For the text-containing cell, return its midpoint in [X, Y] coordinate format. 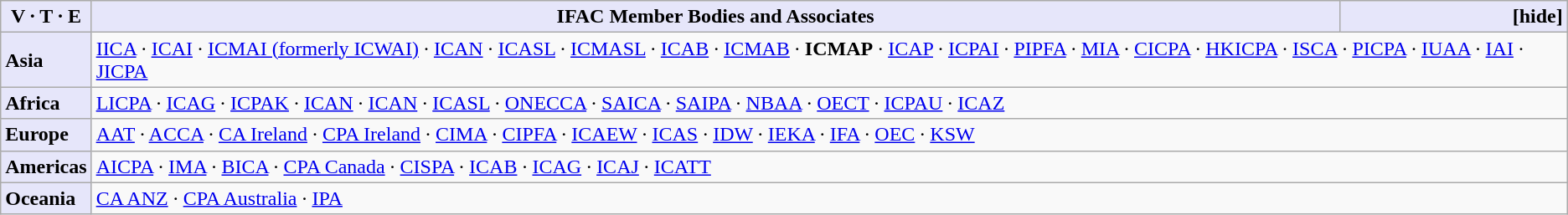
[hide] [1453, 17]
AAT · ACCA · CA Ireland · CPA Ireland · CIMA · CIPFA · ICAEW · ICAS · IDW · IEKA · IFA · OEC · KSW [829, 135]
Asia [46, 60]
V · T · E [46, 17]
Africa [46, 103]
LICPA · ICAG · ICPAK · ICAN · ICAN · ICASL · ONECCA · SAICA · SAIPA · NBAA · OECT · ICPAU · ICAZ [829, 103]
IFAC Member Bodies and Associates [715, 17]
Americas [46, 166]
AICPA · IMA · BICA · CPA Canada · CISPA · ICAB · ICAG · ICAJ · ICATT [829, 166]
Oceania [46, 198]
Europe [46, 135]
CA ANZ · CPA Australia · IPA [829, 198]
